Identify which cell holds the provided text, then report its [x, y] central coordinate. 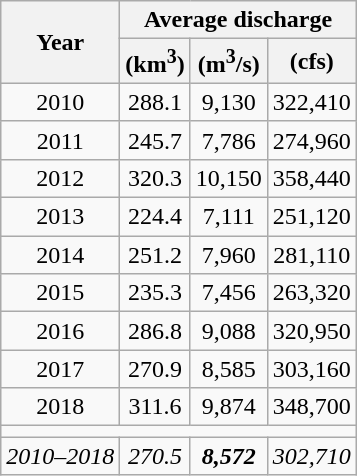
2017 [60, 369]
2016 [60, 331]
274,960 [312, 140]
9,874 [228, 407]
251,120 [312, 217]
7,786 [228, 140]
286.8 [155, 331]
2011 [60, 140]
(cfs) [312, 62]
311.6 [155, 407]
(m3/s) [228, 62]
251.2 [155, 255]
9,130 [228, 102]
7,960 [228, 255]
Year [60, 42]
270.5 [155, 456]
2010 [60, 102]
2014 [60, 255]
2012 [60, 178]
10,150 [228, 178]
235.3 [155, 293]
7,111 [228, 217]
358,440 [312, 178]
8,585 [228, 369]
263,320 [312, 293]
281,110 [312, 255]
348,700 [312, 407]
270.9 [155, 369]
2010–2018 [60, 456]
288.1 [155, 102]
2015 [60, 293]
7,456 [228, 293]
224.4 [155, 217]
Average discharge [238, 20]
(km3) [155, 62]
9,088 [228, 331]
302,710 [312, 456]
2018 [60, 407]
322,410 [312, 102]
245.7 [155, 140]
303,160 [312, 369]
320.3 [155, 178]
8,572 [228, 456]
320,950 [312, 331]
2013 [60, 217]
